Extract the (x, y) coordinate from the center of the cell holding the provided text.  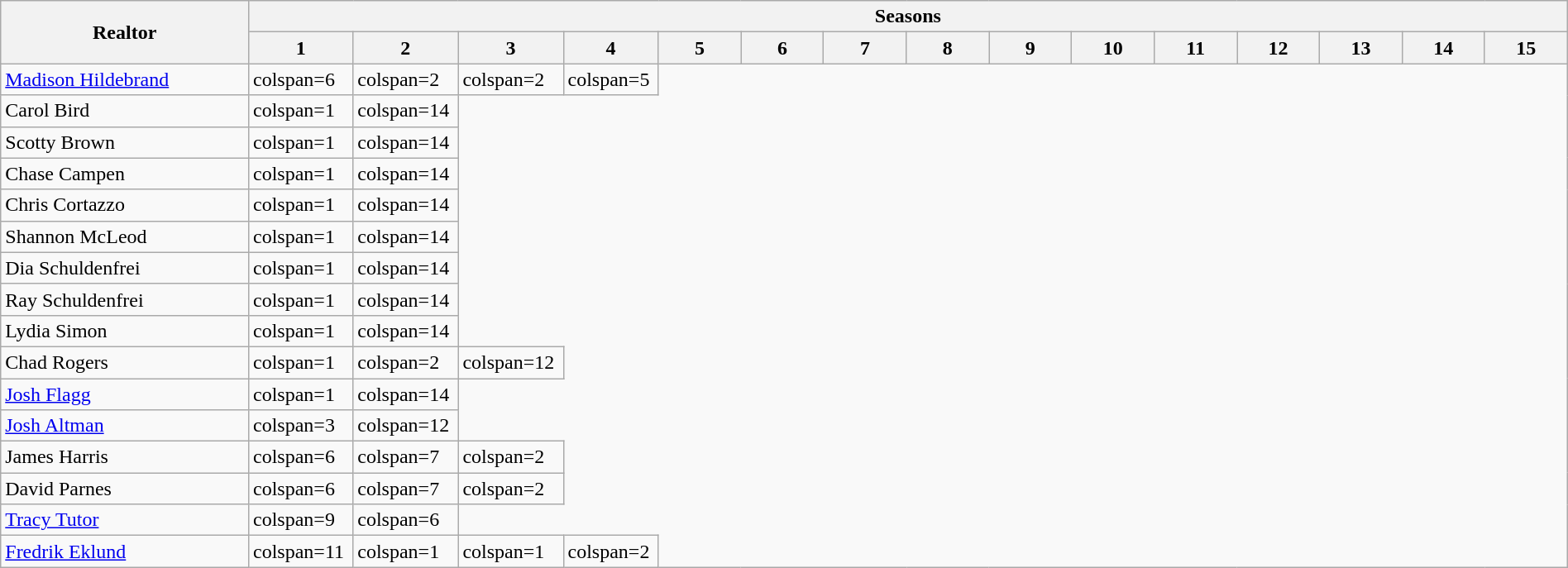
Shannon McLeod (125, 236)
Chase Campen (125, 174)
David Parnes (125, 489)
Ray Schuldenfrei (125, 299)
Chris Cortazzo (125, 205)
Realtor (125, 32)
8 (948, 48)
5 (700, 48)
Madison Hildebrand (125, 79)
colspan=5 (610, 79)
colspan=11 (301, 551)
2 (405, 48)
Tracy Tutor (125, 520)
9 (1030, 48)
14 (1443, 48)
11 (1196, 48)
Lydia Simon (125, 331)
Dia Schuldenfrei (125, 268)
Seasons (908, 17)
13 (1360, 48)
3 (511, 48)
Chad Rogers (125, 362)
6 (782, 48)
4 (610, 48)
15 (1526, 48)
1 (301, 48)
Carol Bird (125, 111)
7 (865, 48)
colspan=9 (301, 520)
Fredrik Eklund (125, 551)
Josh Altman (125, 426)
colspan=3 (301, 426)
James Harris (125, 457)
12 (1279, 48)
Josh Flagg (125, 394)
10 (1113, 48)
Scotty Brown (125, 142)
